Scan for the cell matching the given text and deliver its (x, y) coordinate at center. 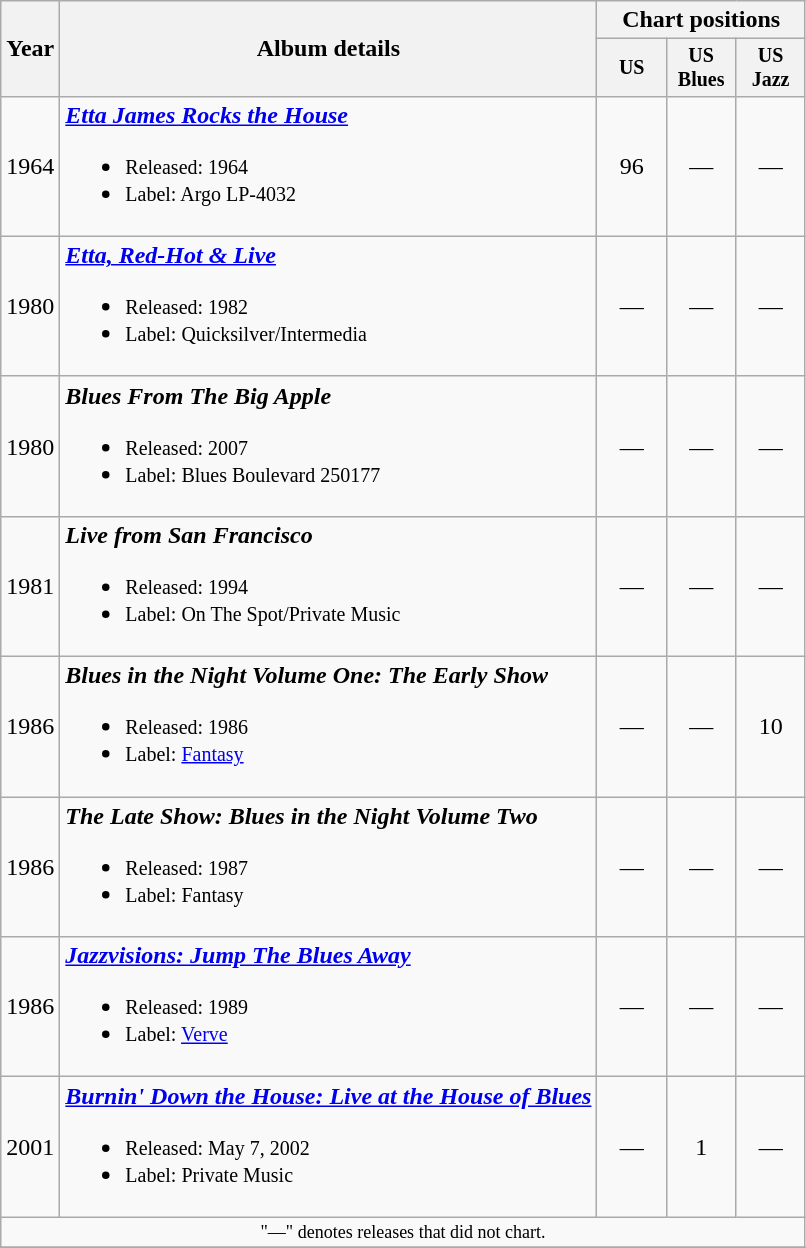
2001 (30, 1147)
The Late Show: Blues in the Night Volume TwoReleased: 1987Label: Fantasy (328, 867)
Year (30, 49)
Jazzvisions: Jump The Blues AwayReleased: 1989Label: Verve (328, 1007)
1 (700, 1147)
Live from San FranciscoReleased: 1994Label: On The Spot/Private Music (328, 586)
96 (632, 166)
10 (770, 727)
Etta, Red-Hot & LiveReleased: 1982Label: Quicksilver/Intermedia (328, 306)
1981 (30, 586)
Blues From The Big AppleReleased: 2007Label: Blues Boulevard 250177 (328, 446)
US Jazz (770, 68)
Chart positions (701, 20)
US (632, 68)
Blues in the Night Volume One: The Early ShowReleased: 1986Label: Fantasy (328, 727)
1964 (30, 166)
US Blues (700, 68)
"—" denotes releases that did not chart. (404, 1232)
Etta James Rocks the HouseReleased: 1964Label: Argo LP-4032 (328, 166)
Album details (328, 49)
Burnin' Down the House: Live at the House of BluesReleased: May 7, 2002Label: Private Music (328, 1147)
